Determine the [X, Y] coordinate at the center of the cell enclosing the given text.  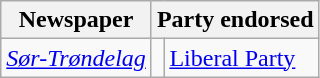
Liberal Party [242, 58]
Sør-Trøndelag [76, 58]
Party endorsed [235, 20]
Newspaper [76, 20]
